For the text-containing cell, return its midpoint in [x, y] coordinate format. 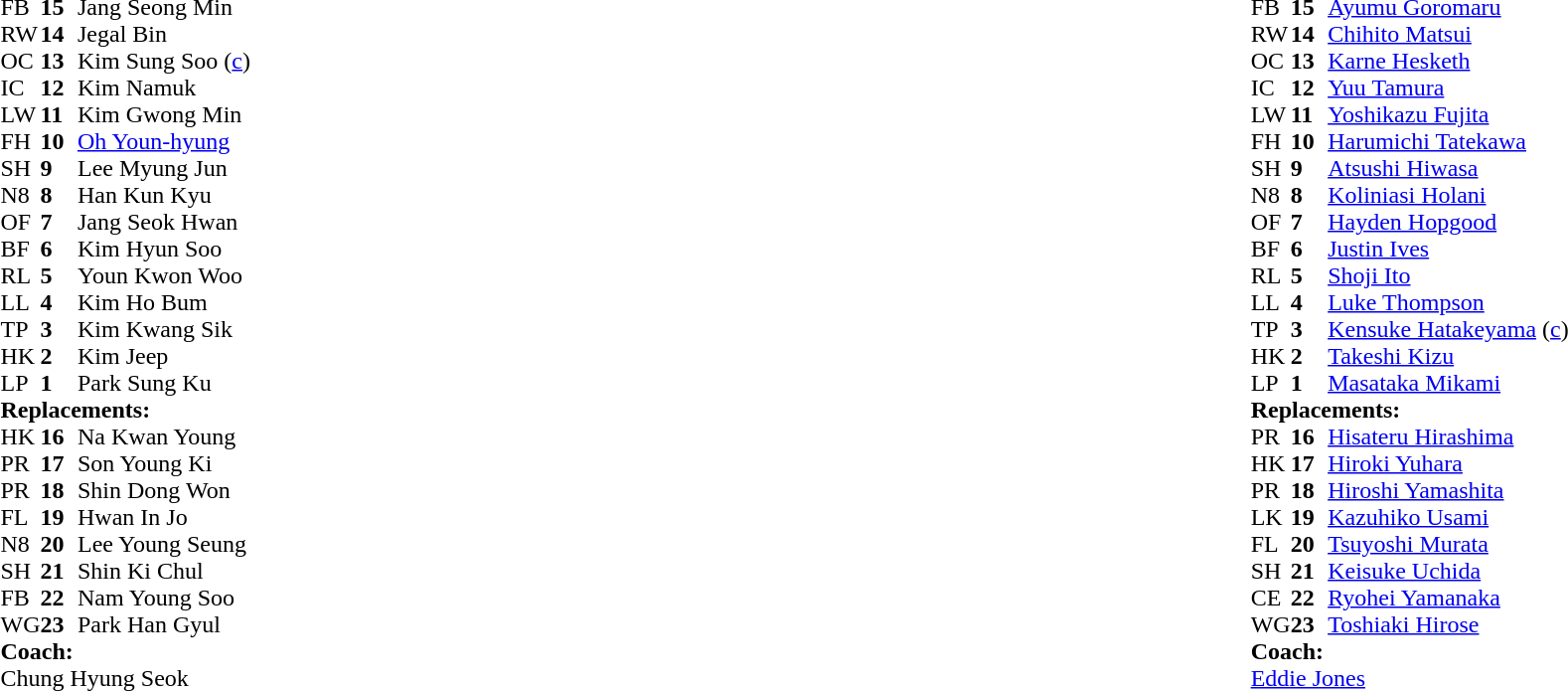
Park Han Gyul [164, 624]
Replacements: [125, 410]
Youn Kwon Woo [164, 276]
Jegal Bin [164, 34]
Kim Namuk [164, 87]
Lee Myung Jun [164, 169]
Son Young Ki [164, 463]
Kim Kwang Sik [164, 330]
CE [1271, 599]
Kim Sung Soo (c) [164, 62]
LK [1271, 517]
Kim Hyun Soo [164, 249]
FB [20, 599]
Kim Jeep [164, 356]
Nam Young Soo [164, 599]
Coach: [125, 652]
Kim Ho Bum [164, 302]
Oh Youn-hyung [164, 141]
Park Sung Ku [164, 384]
Hwan In Jo [164, 517]
Han Kun Kyu [164, 195]
Na Kwan Young [164, 437]
Jang Seok Hwan [164, 223]
Shin Dong Won [164, 491]
Shin Ki Chul [164, 571]
Kim Gwong Min [164, 115]
Chung Hyung Seok [125, 678]
Lee Young Seung [164, 545]
